Capture the cell that displays the provided text and extract its [x, y] central coordinate. 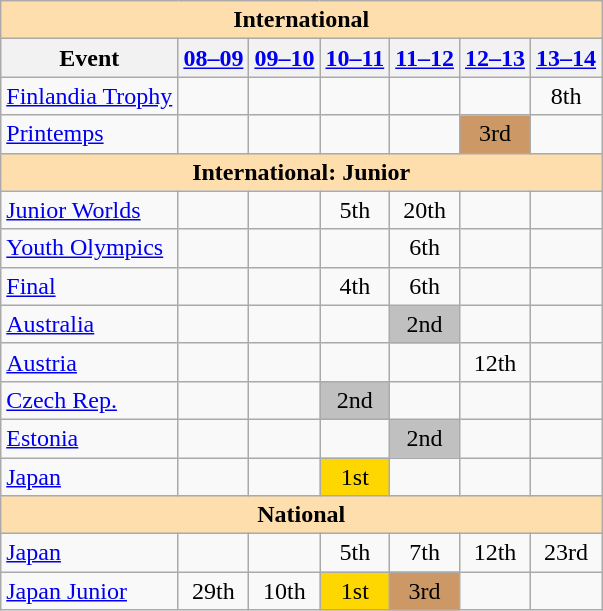
08–09 [214, 58]
Estonia [90, 438]
10th [284, 591]
Japan Junior [90, 591]
National [302, 515]
Final [90, 286]
Australia [90, 324]
Event [90, 58]
Finlandia Trophy [90, 96]
23rd [566, 553]
7th [425, 553]
10–11 [355, 58]
Printemps [90, 134]
International [302, 20]
09–10 [284, 58]
Youth Olympics [90, 248]
20th [425, 210]
11–12 [425, 58]
29th [214, 591]
Czech Rep. [90, 400]
8th [566, 96]
Junior Worlds [90, 210]
12–13 [494, 58]
International: Junior [302, 172]
13–14 [566, 58]
4th [355, 286]
Austria [90, 362]
